Scan for the cell matching the given text and deliver its [X, Y] coordinate at center. 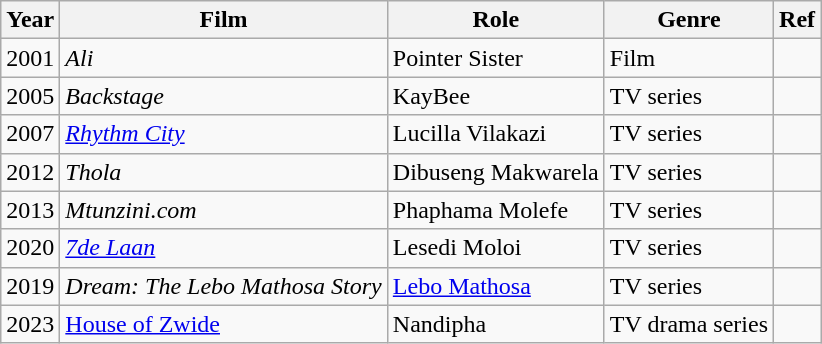
Nandipha [496, 324]
Mtunzini.com [224, 210]
Lesedi Moloi [496, 248]
2020 [30, 248]
Pointer Sister [496, 58]
Ref [798, 20]
2013 [30, 210]
2023 [30, 324]
KayBee [496, 96]
Lebo Mathosa [496, 286]
Phaphama Molefe [496, 210]
Dibuseng Makwarela [496, 172]
Thola [224, 172]
7de Laan [224, 248]
Rhythm City [224, 134]
2012 [30, 172]
2007 [30, 134]
Ali [224, 58]
2005 [30, 96]
TV drama series [688, 324]
Dream: The Lebo Mathosa Story [224, 286]
Year [30, 20]
Backstage [224, 96]
Lucilla Vilakazi [496, 134]
Role [496, 20]
2019 [30, 286]
Genre [688, 20]
2001 [30, 58]
House of Zwide [224, 324]
